Find where the given text appears and provide that cell's center as [X, Y] coordinate. 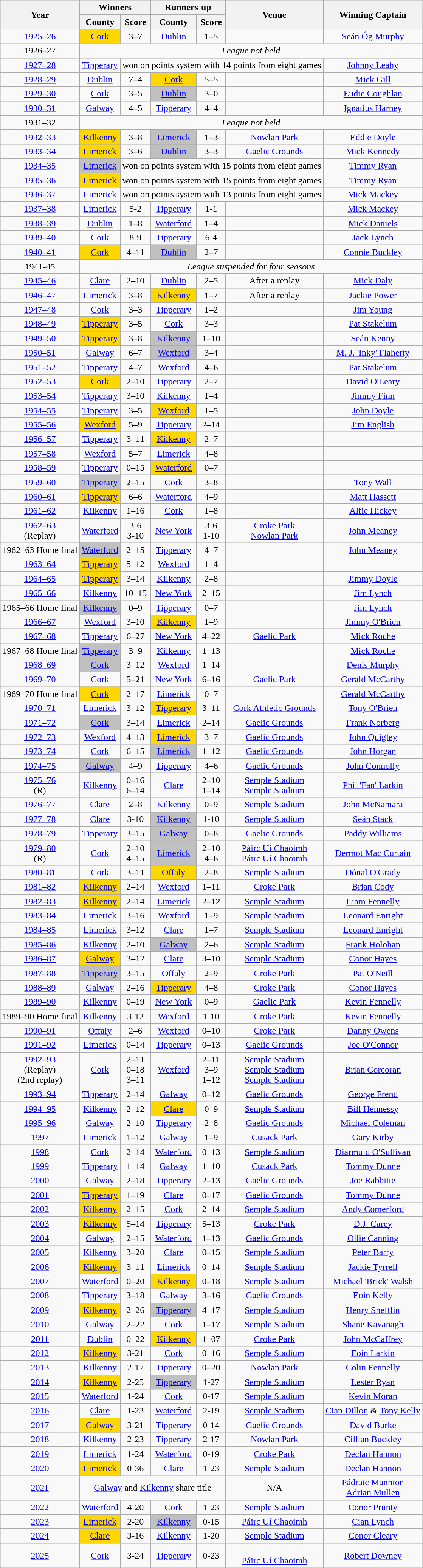
3–0 [211, 94]
1974–75 [40, 766]
4–13 [135, 737]
1985–86 [40, 944]
1951–52 [40, 367]
1988–89 [40, 988]
3-6 3-10 [135, 531]
2008 [40, 1296]
Winning Captain [373, 15]
4-20 [135, 1507]
1965–66 Home final [40, 607]
Tony O'Brien [373, 708]
Jack Lynch [373, 238]
5–5 [211, 79]
1947–48 [40, 310]
2–17 [135, 694]
3-12 [135, 1016]
Eoin Larkin [373, 1353]
6–16 [211, 680]
Paddy Williams [373, 833]
5–7 [135, 454]
0–19 [135, 1002]
2-20 [135, 1522]
Mick Daniels [373, 223]
1925–26 [40, 36]
2004 [40, 1238]
Jackie Power [373, 295]
2017 [40, 1425]
1957–58 [40, 454]
1931–32 [40, 122]
0-14 [211, 1425]
3-61-10 [211, 531]
League suspended for four seasons [251, 266]
3-16 [135, 1536]
1945–46 [40, 281]
0–166–14 [135, 785]
Brian Corcoran [373, 1070]
1964–65 [40, 579]
1949–50 [40, 338]
2–104–15 [135, 853]
1995–96 [40, 1123]
Andy Comerford [373, 1209]
1984–85 [40, 930]
Mick Kennedy [373, 151]
Eddie Doyle [373, 137]
Seán Stack [373, 819]
1969–70 [40, 680]
2013 [40, 1367]
0–17 [211, 1195]
1948–49 [40, 324]
1953–54 [40, 396]
1987–88 [40, 973]
Jim English [373, 425]
4–5 [135, 108]
10–15 [135, 593]
Eudie Coughlan [373, 94]
John Doyle [373, 410]
John Quigley [373, 737]
M. J. 'Inky' Flaherty [373, 353]
4–11 [135, 252]
Winners [115, 8]
won on points system with 14 points from eight games [222, 65]
1991–92 [40, 1045]
Henry Shefflin [373, 1310]
Venue [274, 15]
0–12 [211, 1094]
1997 [40, 1137]
Jimmy Finn [373, 396]
Mick Gill [373, 79]
Cian Lynch [373, 1522]
1989–90 Home final [40, 1016]
1–16 [135, 511]
1966–67 [40, 622]
2019 [40, 1454]
1967–68 [40, 636]
1963–64 [40, 564]
Jackie Tyrrell [373, 1267]
1936–37 [40, 195]
N/A [274, 1488]
3–4 [211, 353]
2–16 [135, 988]
4–22 [211, 636]
2021 [40, 1488]
0-19 [211, 1454]
1938–39 [40, 223]
Phil 'Fan' Larkin [373, 785]
2009 [40, 1310]
1976–77 [40, 805]
1926–27 [40, 51]
won on points system with 13 points from eight games [222, 195]
1960–61 [40, 497]
5–12 [135, 564]
George Frend [373, 1094]
Frank Norberg [373, 723]
1–17 [211, 1324]
1929–30 [40, 94]
1979–80(R) [40, 853]
2015 [40, 1396]
Michael Coleman [373, 1123]
Jimmy O'Brien [373, 622]
Michael 'Brick' Walsh [373, 1281]
1962–63(Replay) [40, 531]
Brian Cody [373, 887]
Diarmuid O'Sullivan [373, 1152]
1961–62 [40, 511]
0–22 [135, 1339]
6–15 [135, 751]
2-19 [211, 1411]
1990–91 [40, 1031]
5-2 [135, 209]
1950–51 [40, 353]
2–104–6 [211, 853]
1967–68 Home final [40, 650]
Seán Óg Murphy [373, 36]
2012 [40, 1353]
5–14 [135, 1224]
Joe Rabbitte [373, 1181]
Kevin Moran [373, 1396]
2016 [40, 1411]
1927–28 [40, 65]
Cian Dillon & Tony Kelly [373, 1411]
Seán Kenny [373, 338]
0–16 [211, 1353]
3-24 [135, 1556]
1962–63 Home final [40, 550]
1999 [40, 1166]
1932–33 [40, 137]
2011 [40, 1339]
2–18 [135, 1181]
1955–56 [40, 425]
2–9 [211, 973]
John McCaffrey [373, 1339]
1969–70 Home final [40, 694]
D.J. Carey [373, 1224]
0–18 [211, 1281]
1971–72 [40, 723]
1–2 [211, 310]
3–9 [135, 650]
1–3 [211, 137]
4–4 [211, 108]
2018 [40, 1440]
2025 [40, 1556]
1930–31 [40, 108]
2005 [40, 1252]
1992–93(Replay)(2nd replay) [40, 1070]
Alfie Hickey [373, 511]
1937–38 [40, 209]
2–5 [211, 281]
Lester Ryan [373, 1382]
1935–36 [40, 180]
1-20 [211, 1536]
Gary Kirby [373, 1137]
1973–74 [40, 751]
1956–57 [40, 439]
1–11 [211, 887]
2001 [40, 1195]
Colin Fennelly [373, 1367]
2002 [40, 1209]
Liam Fennelly [373, 901]
Ignatius Harney [373, 108]
2023 [40, 1522]
Connie Buckley [373, 252]
3–20 [135, 1252]
1968–69 [40, 665]
0–8 [211, 833]
1994–95 [40, 1108]
Tony Wall [373, 482]
2006 [40, 1267]
1975–76(R) [40, 785]
1978–79 [40, 833]
Runners-up [188, 8]
Conor Cleary [373, 1536]
2014 [40, 1382]
David Burke [373, 1425]
5–9 [135, 425]
1–19 [135, 1195]
Croke ParkNowlan Park [274, 531]
Dermot Mac Curtain [373, 853]
Frank Holohan [373, 944]
Pat O'Neill [373, 973]
2–113–91–12 [211, 1070]
3–6 [135, 151]
0-15 [211, 1522]
6–6 [135, 497]
John Horgan [373, 751]
0-36 [135, 1468]
Johnny Leahy [373, 65]
Pádraic MannionAdrian Mullen [373, 1488]
1946–47 [40, 295]
1986–87 [40, 959]
2003 [40, 1224]
Semple StadiumSemple StadiumSemple Stadium [274, 1070]
1981–82 [40, 887]
Cork Athletic Grounds [274, 708]
7–4 [135, 79]
1977–78 [40, 819]
Robert Downey [373, 1556]
2–22 [135, 1324]
1933–34 [40, 151]
5–21 [135, 680]
Denis Murphy [373, 665]
Jimmy Doyle [373, 579]
1972–73 [40, 737]
Matt Hassett [373, 497]
0-17 [211, 1396]
6–7 [135, 353]
2–11 0–183–11 [135, 1070]
1989–90 [40, 1002]
1934–35 [40, 166]
3–18 [135, 1296]
5–13 [211, 1224]
Joe O'Connor [373, 1045]
2–101–14 [211, 785]
2-25 [135, 1382]
6–27 [135, 636]
Conor Prunty [373, 1507]
2-23 [135, 1440]
John McNamara [373, 805]
1965–66 [40, 593]
Peter Barry [373, 1252]
2010 [40, 1324]
2020 [40, 1468]
1983–84 [40, 916]
6-4 [211, 238]
1–07 [211, 1339]
2000 [40, 1181]
2007 [40, 1281]
Year [40, 15]
1970–71 [40, 708]
1-1 [211, 209]
8-9 [135, 238]
Dónal O'Grady [373, 872]
John Connolly [373, 766]
Eoin Kelly [373, 1296]
Shane Kavanagh [373, 1324]
Danny Owens [373, 1031]
David O'Leary [373, 381]
2–13 [211, 1181]
1-27 [211, 1382]
Jim Young [373, 310]
1939–40 [40, 238]
1941-45 [40, 266]
2–26 [135, 1310]
1952–53 [40, 381]
Páirc Uí ChaoimhPáirc Uí Chaoimh [274, 853]
Ollie Canning [373, 1238]
Bill Hennessy [373, 1108]
Semple StadiumSemple Stadium [274, 785]
1958–59 [40, 468]
1993–94 [40, 1094]
1954–55 [40, 410]
0-23 [211, 1556]
3-10 [135, 819]
1998 [40, 1152]
1928–29 [40, 79]
0–10 [211, 1031]
Mick Daly [373, 281]
Cillian Buckley [373, 1440]
1940–41 [40, 252]
2024 [40, 1536]
1980–81 [40, 872]
4–17 [211, 1310]
Galway and Kilkenny share title [152, 1488]
1959–60 [40, 482]
2022 [40, 1507]
1982–83 [40, 901]
